Locate the cell with the specified text and output its (X, Y) center coordinate. 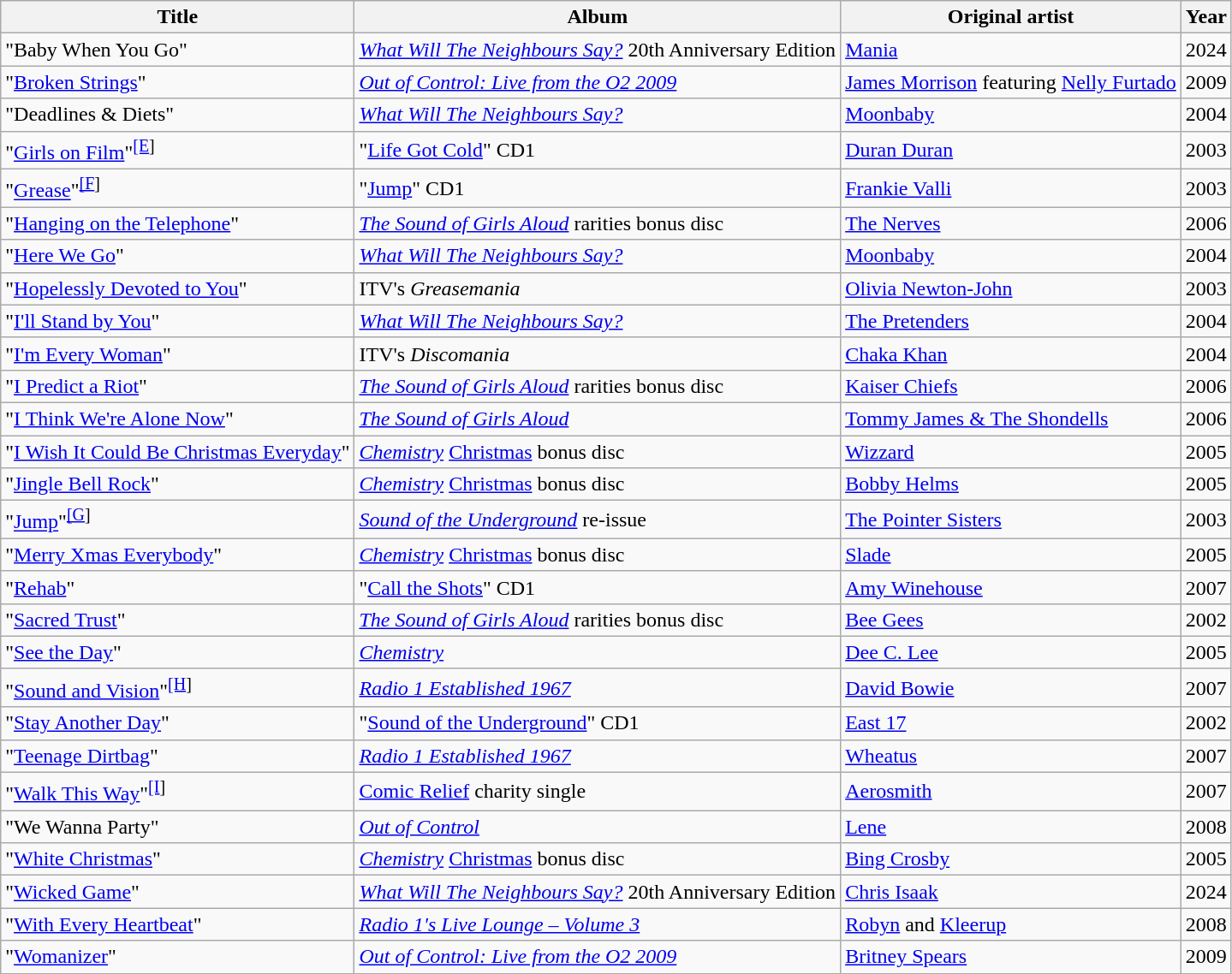
"See the Day" (178, 652)
Chaka Khan (1011, 353)
"Merry Xmas Everybody" (178, 555)
Wheatus (1011, 756)
Mania (1011, 50)
Title (178, 17)
Out of Control (598, 827)
"Hopelessly Devoted to You" (178, 288)
Kaiser Chiefs (1011, 386)
The Pretenders (1011, 321)
Bobby Helms (1011, 484)
"Teenage Dirtbag" (178, 756)
"I'm Every Woman" (178, 353)
"Here We Go" (178, 256)
Lene (1011, 827)
"White Christmas" (178, 859)
Amy Winehouse (1011, 587)
"I'll Stand by You" (178, 321)
The Pointer Sisters (1011, 520)
Chris Isaak (1011, 892)
ITV's Greasemania (598, 288)
The Nerves (1011, 223)
"Deadlines & Diets" (178, 115)
"Call the Shots" CD1 (598, 587)
Britney Spears (1011, 957)
Aerosmith (1011, 791)
"I Predict a Riot" (178, 386)
"I Wish It Could Be Christmas Everyday" (178, 452)
"We Wanna Party" (178, 827)
"Womanizer" (178, 957)
"Sacred Trust" (178, 620)
"Broken Strings" (178, 82)
"Girls on Film"[E] (178, 151)
"Jump"[G] (178, 520)
The Sound of Girls Aloud (598, 419)
Dee C. Lee (1011, 652)
Slade (1011, 555)
Duran Duran (1011, 151)
"Jingle Bell Rock" (178, 484)
David Bowie (1011, 688)
Tommy James & The Shondells (1011, 419)
"Baby When You Go" (178, 50)
"Life Got Cold" CD1 (598, 151)
East 17 (1011, 723)
Original artist (1011, 17)
Wizzard (1011, 452)
Robyn and Kleerup (1011, 924)
Olivia Newton-John (1011, 288)
Radio 1's Live Lounge – Volume 3 (598, 924)
"Walk This Way"[I] (178, 791)
"Hanging on the Telephone" (178, 223)
Bing Crosby (1011, 859)
"Jump" CD1 (598, 188)
"Grease"[F] (178, 188)
"Wicked Game" (178, 892)
James Morrison featuring Nelly Furtado (1011, 82)
Frankie Valli (1011, 188)
Chemistry (598, 652)
"Rehab" (178, 587)
Sound of the Underground re-issue (598, 520)
Comic Relief charity single (598, 791)
ITV's Discomania (598, 353)
Album (598, 17)
Year (1205, 17)
Bee Gees (1011, 620)
"With Every Heartbeat" (178, 924)
"Sound and Vision"[H] (178, 688)
"Sound of the Underground" CD1 (598, 723)
"I Think We're Alone Now" (178, 419)
"Stay Another Day" (178, 723)
